Output the [X, Y] coordinate of the center of the cell containing the given text.  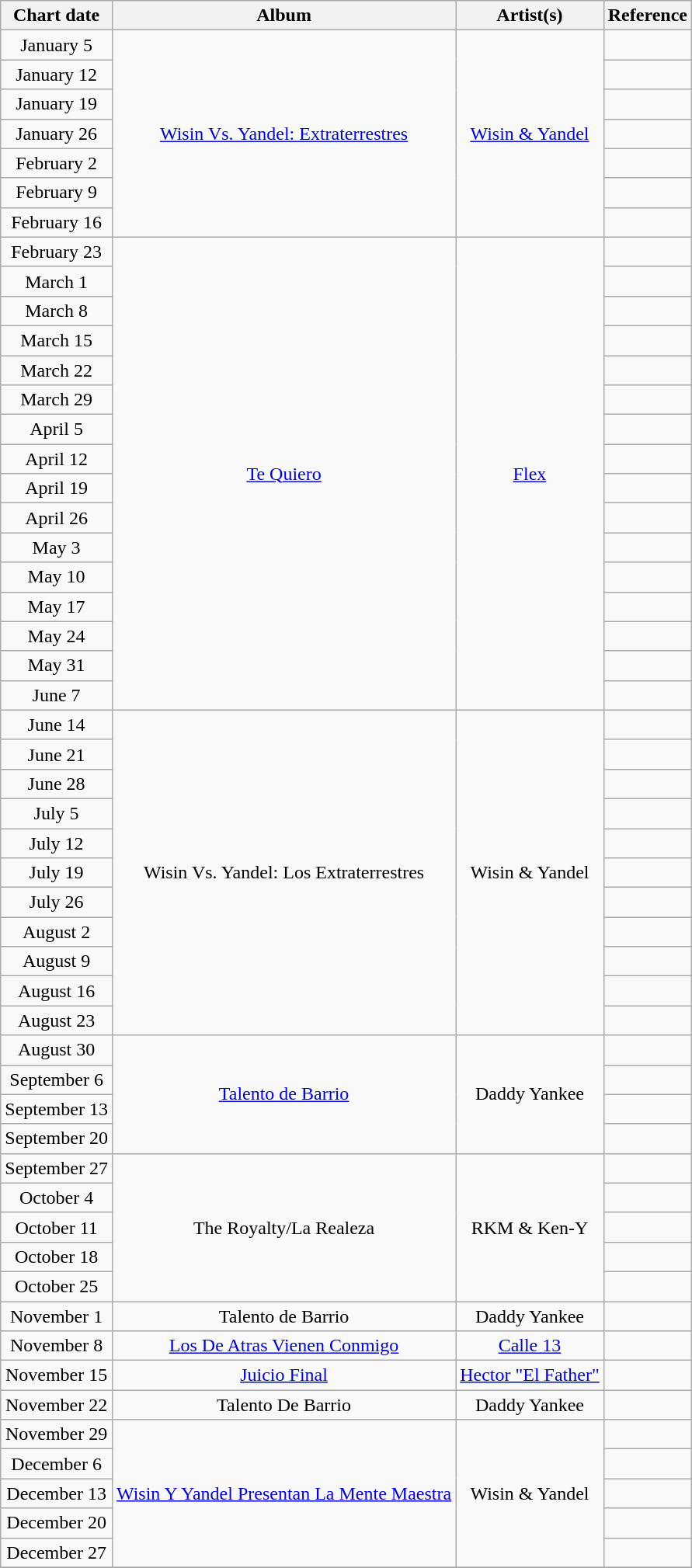
April 12 [57, 459]
Calle 13 [530, 1346]
Wisin Y Yandel Presentan La Mente Maestra [283, 1493]
Album [283, 16]
April 5 [57, 429]
March 29 [57, 400]
May 24 [57, 636]
December 13 [57, 1493]
August 9 [57, 961]
The Royalty/La Realeza [283, 1227]
June 14 [57, 725]
February 9 [57, 193]
November 15 [57, 1375]
RKM & Ken-Y [530, 1227]
January 5 [57, 45]
Flex [530, 474]
June 21 [57, 754]
May 3 [57, 548]
June 28 [57, 784]
December 27 [57, 1552]
August 23 [57, 1020]
January 19 [57, 104]
March 8 [57, 311]
April 26 [57, 518]
September 13 [57, 1109]
Los De Atras Vienen Conmigo [283, 1346]
November 22 [57, 1405]
October 11 [57, 1227]
July 19 [57, 873]
February 2 [57, 163]
Wisin Vs. Yandel: Extraterrestres [283, 134]
December 6 [57, 1464]
Artist(s) [530, 16]
August 16 [57, 991]
Reference [648, 16]
May 31 [57, 666]
February 16 [57, 222]
Wisin Vs. Yandel: Los Extraterrestres [283, 873]
Chart date [57, 16]
November 1 [57, 1316]
January 26 [57, 134]
October 4 [57, 1198]
October 18 [57, 1257]
July 5 [57, 813]
November 29 [57, 1434]
December 20 [57, 1523]
May 17 [57, 607]
Talento De Barrio [283, 1405]
November 8 [57, 1346]
September 6 [57, 1080]
July 26 [57, 902]
June 7 [57, 695]
Hector "El Father" [530, 1375]
Te Quiero [283, 474]
March 1 [57, 281]
February 23 [57, 252]
July 12 [57, 843]
August 30 [57, 1050]
May 10 [57, 577]
April 19 [57, 488]
Juicio Final [283, 1375]
August 2 [57, 932]
March 22 [57, 370]
September 20 [57, 1139]
October 25 [57, 1286]
March 15 [57, 340]
January 12 [57, 75]
September 27 [57, 1168]
